Locate the cell with the specified text and output its (x, y) center coordinate. 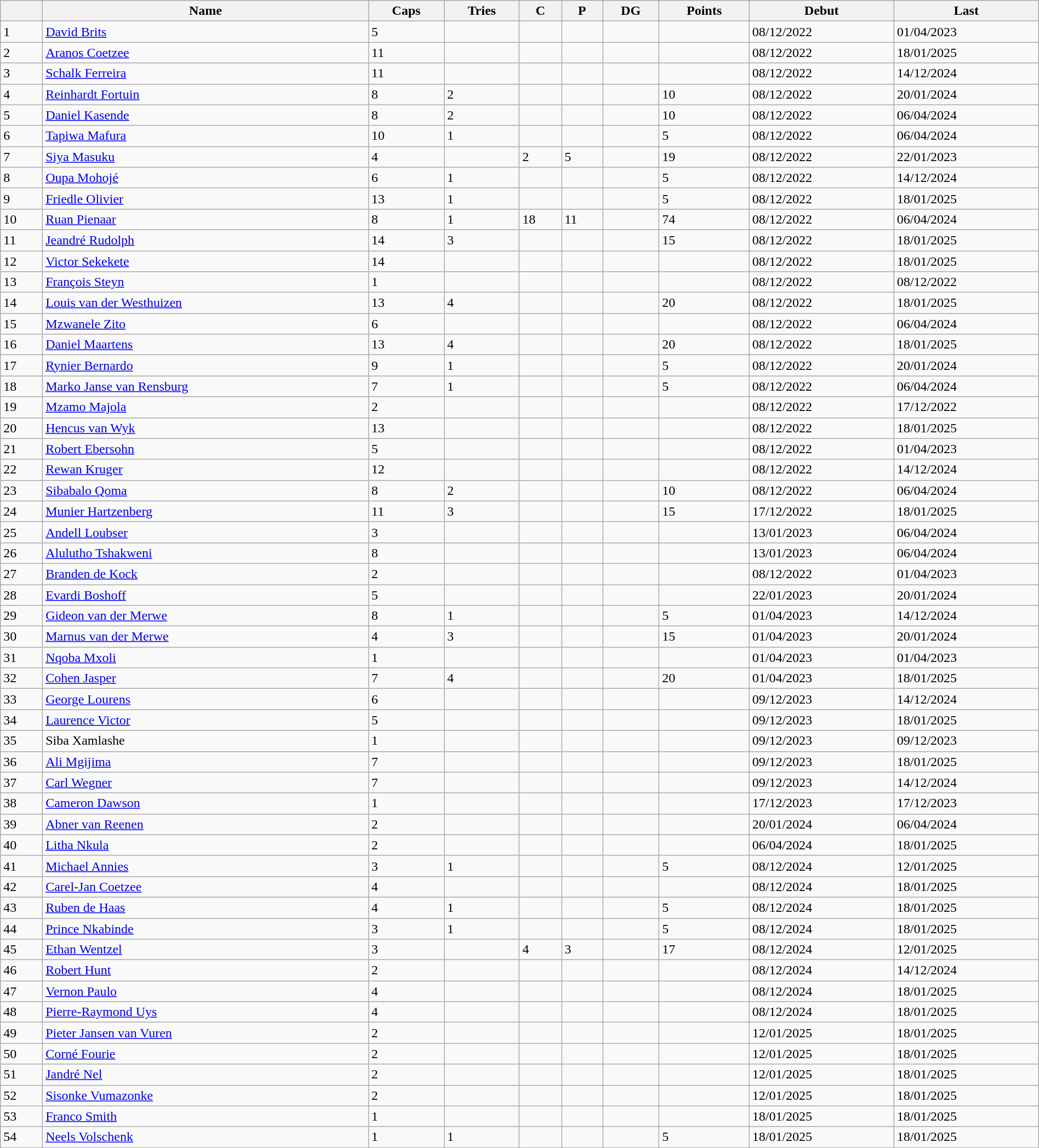
Louis van der Westhuizen (206, 303)
Daniel Kasende (206, 115)
Litha Nkula (206, 845)
44 (22, 929)
Rewan Kruger (206, 470)
Daniel Maartens (206, 345)
42 (22, 887)
Pierre-Raymond Uys (206, 1012)
Schalk Ferreira (206, 73)
28 (22, 595)
41 (22, 866)
Jeandré Rudolph (206, 240)
23 (22, 490)
Mzwanele Zito (206, 324)
52 (22, 1095)
31 (22, 658)
Tapiwa Mafura (206, 136)
53 (22, 1116)
Pieter Jansen van Vuren (206, 1033)
Sisonke Vumazonke (206, 1095)
DG (631, 11)
Last (966, 11)
Friedle Olivier (206, 198)
Laurence Victor (206, 720)
30 (22, 637)
Abner van Reenen (206, 824)
Nqoba Mxoli (206, 658)
Reinhardt Fortuin (206, 94)
Cameron Dawson (206, 803)
Oupa Mohojé (206, 178)
Vernon Paulo (206, 991)
Munier Hartzenberg (206, 511)
Points (705, 11)
George Lourens (206, 699)
Mzamo Majola (206, 407)
40 (22, 845)
Carel-Jan Coetzee (206, 887)
Cohen Jasper (206, 678)
Marnus van der Merwe (206, 637)
Neels Volschenk (206, 1137)
Tries (482, 11)
Corné Fourie (206, 1054)
Carl Wegner (206, 783)
Caps (406, 11)
Robert Hunt (206, 970)
Michael Annies (206, 866)
C (540, 11)
Name (206, 11)
50 (22, 1054)
Hencus van Wyk (206, 428)
39 (22, 824)
29 (22, 616)
21 (22, 449)
34 (22, 720)
32 (22, 678)
P (582, 11)
43 (22, 907)
Sibabalo Qoma (206, 490)
36 (22, 762)
Ruan Pienaar (206, 219)
David Brits (206, 32)
Ethan Wentzel (206, 950)
Marko Janse van Rensburg (206, 386)
Ali Mgijima (206, 762)
Jandré Nel (206, 1075)
26 (22, 553)
35 (22, 741)
47 (22, 991)
Victor Sekekete (206, 261)
25 (22, 532)
Andell Loubser (206, 532)
Siya Masuku (206, 157)
Ruben de Haas (206, 907)
Siba Xamlashe (206, 741)
Prince Nkabinde (206, 929)
Rynier Bernardo (206, 365)
Debut (821, 11)
François Steyn (206, 282)
45 (22, 950)
49 (22, 1033)
22 (22, 470)
37 (22, 783)
Robert Ebersohn (206, 449)
46 (22, 970)
54 (22, 1137)
Branden de Kock (206, 574)
16 (22, 345)
51 (22, 1075)
Alulutho Tshakweni (206, 553)
Aranos Coetzee (206, 53)
Gideon van der Merwe (206, 616)
48 (22, 1012)
Evardi Boshoff (206, 595)
24 (22, 511)
74 (705, 219)
Franco Smith (206, 1116)
33 (22, 699)
38 (22, 803)
27 (22, 574)
